From the cell containing the given text, extract its center point as (x, y) coordinate. 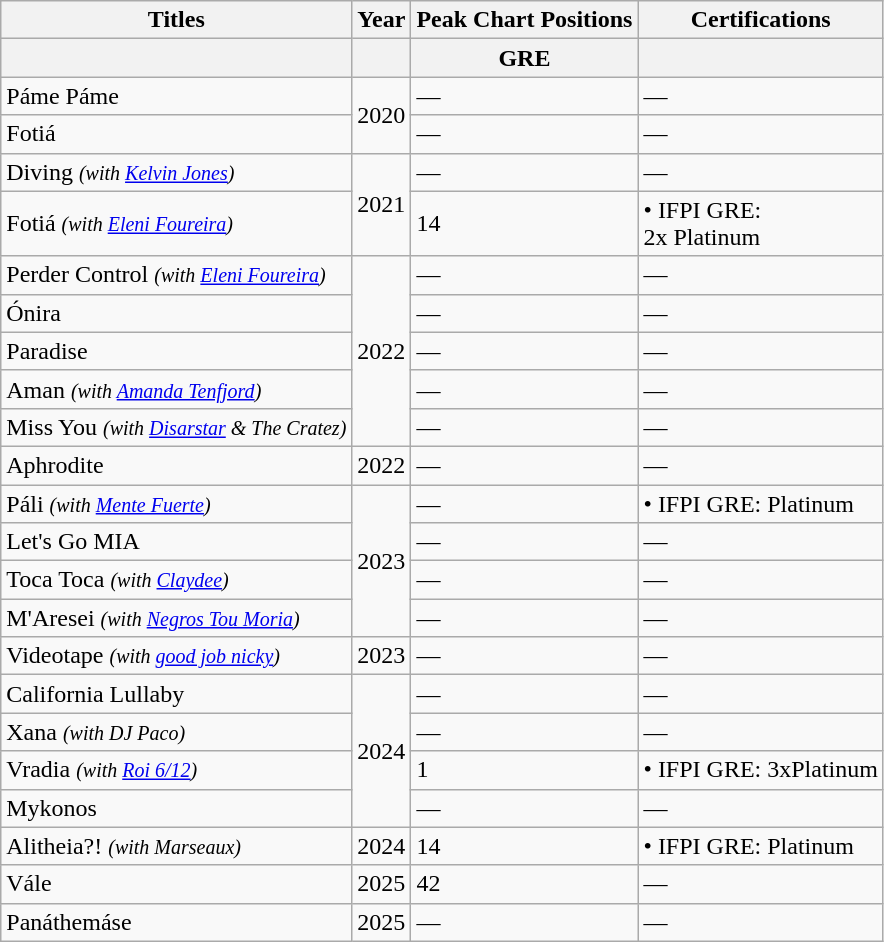
Titles (176, 20)
Fotiá (with Eleni Foureira) (176, 224)
Fotiá (176, 134)
Videotape (with good job nicky) (176, 656)
Year (382, 20)
Vradia (with Roi 6/12) (176, 770)
Panáthemáse (176, 922)
Alitheia?! (with Marseaux) (176, 846)
Certifications (760, 20)
Aman (with Amanda Tenfjord) (176, 389)
Páme Páme (176, 96)
2021 (382, 204)
Peak Chart Positions (524, 20)
California Lullaby (176, 694)
Miss You (with Disarstar & The Cratez) (176, 427)
Vále (176, 884)
Ónira (176, 313)
Mykonos (176, 808)
Xana (with DJ Paco) (176, 732)
Aphrodite (176, 465)
2020 (382, 115)
• IFPI GRE: 3xPlatinum (760, 770)
Paradise (176, 351)
42 (524, 884)
Páli (with Mente Fuerte) (176, 503)
Let's Go MIA (176, 542)
GRE (524, 58)
Perder Control (with Eleni Foureira) (176, 275)
1 (524, 770)
• IFPI GRE:2x Platinum (760, 224)
Toca Toca (with Claydee) (176, 580)
Diving (with Kelvin Jones) (176, 172)
M'Aresei (with Negros Tou Moria) (176, 618)
